For the text-containing cell, return its midpoint in [x, y] coordinate format. 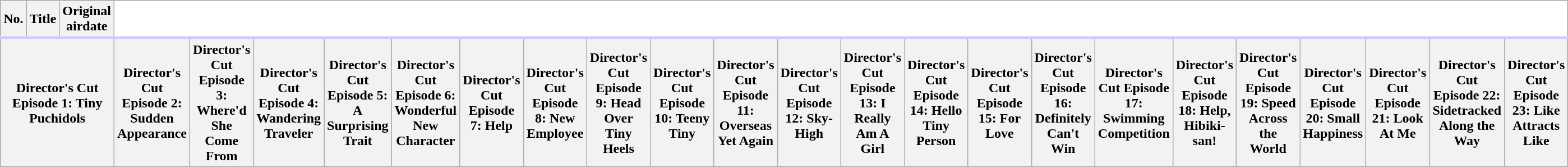
Director's Cut Episode 13: I Really Am A Girl [873, 102]
Director's Cut Episode 22: Sidetracked Along the Way [1467, 102]
Director's Cut Episode 3: Where'd She Come From [222, 102]
Director's Cut Episode 11: Overseas Yet Again [746, 102]
Director's Cut Episode 12: Sky-High [809, 102]
Director's Cut Episode 19: Speed Across the World [1269, 102]
Director's Cut Episode 21: Look At Me [1398, 102]
Director's Cut Episode 6: Wonderful New Character [426, 102]
Title [43, 19]
Original airdate [87, 19]
Director's Cut Episode 1: Tiny Puchidols [57, 102]
Director's Cut Episode 20: Small Happiness [1333, 102]
Director's Cut Episode 9: Head Over Tiny Heels [618, 102]
Director's Cut Episode 23: Like Attracts Like [1537, 102]
Director's Cut Episode 8: New Employee [555, 102]
Director's Cut Episode 7: Help [491, 102]
Director's Cut Episode 14: Hello Tiny Person [937, 102]
Director's Cut Episode 16: Definitely Can't Win [1063, 102]
Director's Cut Episode 15: For Love [999, 102]
Director's Cut Episode 17: Swimming Competition [1134, 102]
Director's Cut Episode 5: A Surprising Trait [358, 102]
Director's Cut Episode 10: Teeny Tiny [682, 102]
Director's Cut Episode 2: Sudden Appearance [153, 102]
Director's Cut Episode 4: Wandering Traveler [289, 102]
No. [13, 19]
Director's Cut Episode 18: Help, Hibiki-san! [1205, 102]
